Search for the cell housing the specified text and yield its [X, Y] center coordinate. 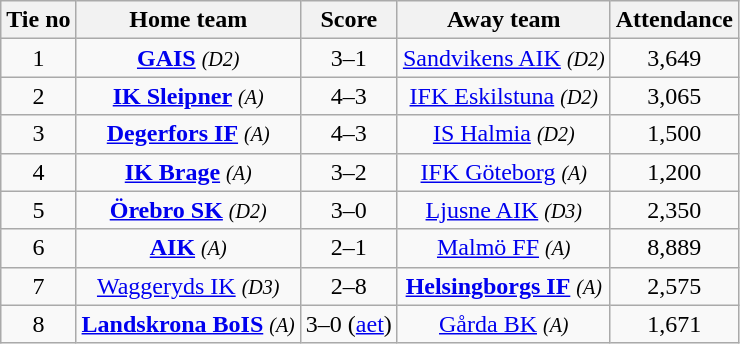
3–1 [348, 58]
5 [38, 210]
Ljusne AIK (D3) [504, 210]
8 [38, 324]
AIK (A) [188, 248]
2–1 [348, 248]
7 [38, 286]
Gårda BK (A) [504, 324]
IFK Göteborg (A) [504, 172]
Score [348, 20]
Helsingborgs IF (A) [504, 286]
3–2 [348, 172]
2,575 [674, 286]
IFK Eskilstuna (D2) [504, 96]
IS Halmia (D2) [504, 134]
Tie no [38, 20]
2–8 [348, 286]
Sandvikens AIK (D2) [504, 58]
Waggeryds IK (D3) [188, 286]
8,889 [674, 248]
3,649 [674, 58]
Away team [504, 20]
3 [38, 134]
1,500 [674, 134]
2 [38, 96]
IK Sleipner (A) [188, 96]
Örebro SK (D2) [188, 210]
2,350 [674, 210]
4 [38, 172]
Attendance [674, 20]
Home team [188, 20]
1,671 [674, 324]
Malmö FF (A) [504, 248]
3–0 [348, 210]
1,200 [674, 172]
3,065 [674, 96]
GAIS (D2) [188, 58]
Landskrona BoIS (A) [188, 324]
Degerfors IF (A) [188, 134]
1 [38, 58]
IK Brage (A) [188, 172]
6 [38, 248]
3–0 (aet) [348, 324]
